Locate the cell with the specified text and output its (X, Y) center coordinate. 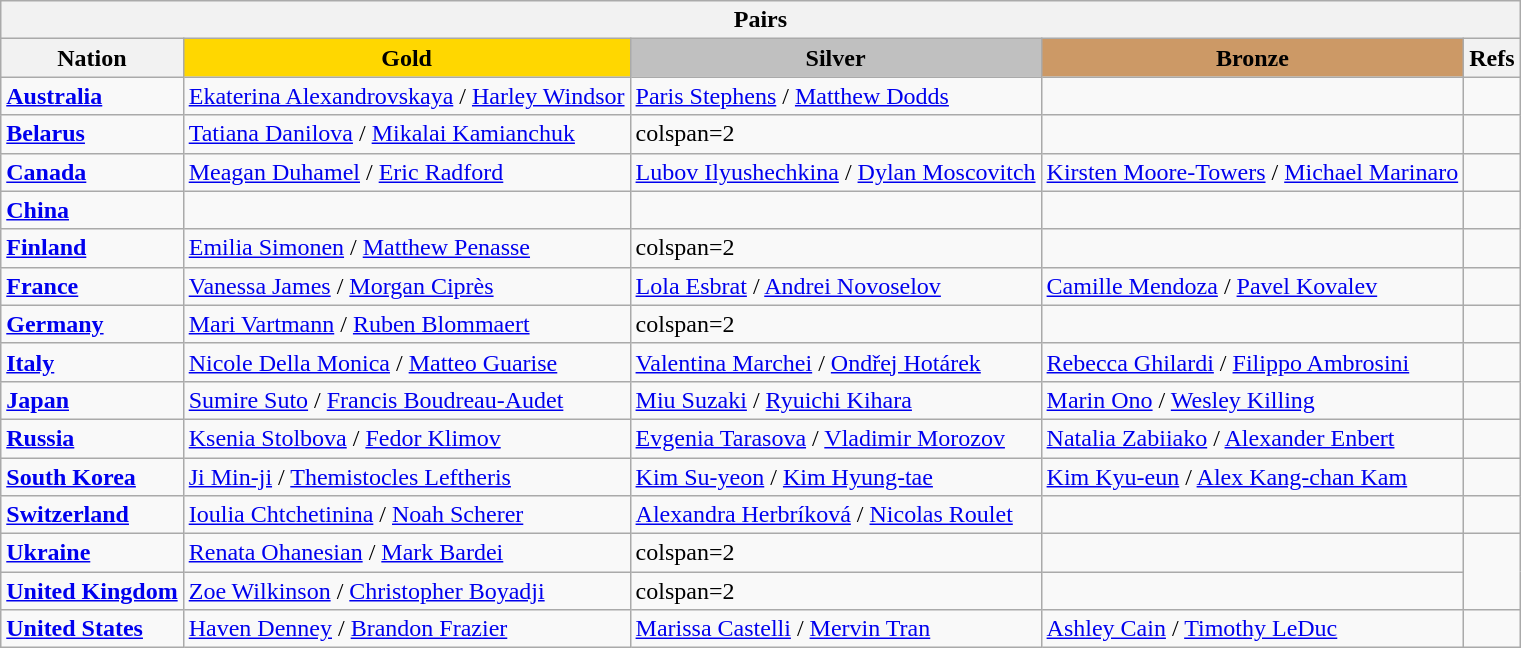
Meagan Duhamel / Eric Radford (406, 172)
Bronze (1252, 58)
Nicole Della Monica / Matteo Guarise (406, 362)
Australia (92, 96)
Rebecca Ghilardi / Filippo Ambrosini (1252, 362)
Ioulia Chtchetinina / Noah Scherer (406, 515)
Kim Kyu-eun / Alex Kang-chan Kam (1252, 477)
Kim Su-yeon / Kim Hyung-tae (836, 477)
United Kingdom (92, 591)
Natalia Zabiiako / Alexander Enbert (1252, 438)
South Korea (92, 477)
United States (92, 629)
Ji Min-ji / Themistocles Leftheris (406, 477)
Ekaterina Alexandrovskaya / Harley Windsor (406, 96)
Paris Stephens / Matthew Dodds (836, 96)
Canada (92, 172)
Marissa Castelli / Mervin Tran (836, 629)
Nation (92, 58)
Germany (92, 324)
Ksenia Stolbova / Fedor Klimov (406, 438)
Renata Ohanesian / Mark Bardei (406, 553)
Silver (836, 58)
France (92, 286)
Japan (92, 400)
Gold (406, 58)
Evgenia Tarasova / Vladimir Morozov (836, 438)
Alexandra Herbríková / Nicolas Roulet (836, 515)
Marin Ono / Wesley Killing (1252, 400)
Pairs (760, 20)
Haven Denney / Brandon Frazier (406, 629)
Belarus (92, 134)
Tatiana Danilova / Mikalai Kamianchuk (406, 134)
Sumire Suto / Francis Boudreau-Audet (406, 400)
Italy (92, 362)
Finland (92, 248)
Miu Suzaki / Ryuichi Kihara (836, 400)
Zoe Wilkinson / Christopher Boyadji (406, 591)
Mari Vartmann / Ruben Blommaert (406, 324)
Emilia Simonen / Matthew Penasse (406, 248)
Russia (92, 438)
Kirsten Moore-Towers / Michael Marinaro (1252, 172)
Switzerland (92, 515)
Valentina Marchei / Ondřej Hotárek (836, 362)
Lola Esbrat / Andrei Novoselov (836, 286)
Vanessa James / Morgan Ciprès (406, 286)
Ukraine (92, 553)
Refs (1492, 58)
Camille Mendoza / Pavel Kovalev (1252, 286)
Ashley Cain / Timothy LeDuc (1252, 629)
China (92, 210)
Lubov Ilyushechkina / Dylan Moscovitch (836, 172)
